Determine the (X, Y) coordinate at the center of the cell enclosing the given text.  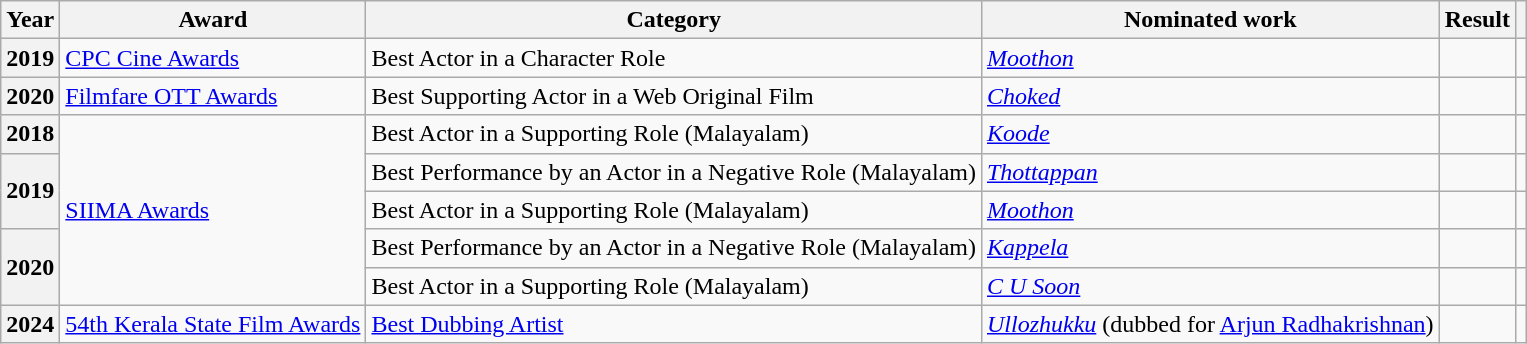
Best Actor in a Character Role (674, 58)
Ullozhukku (dubbed for Arjun Radhakrishnan) (1210, 324)
Best Supporting Actor in a Web Original Film (674, 96)
2018 (30, 134)
Thottappan (1210, 172)
Koode (1210, 134)
Result (1477, 20)
C U Soon (1210, 286)
54th Kerala State Film Awards (213, 324)
Category (674, 20)
Choked (1210, 96)
Kappela (1210, 248)
CPC Cine Awards (213, 58)
Year (30, 20)
Award (213, 20)
2024 (30, 324)
SIIMA Awards (213, 210)
Filmfare OTT Awards (213, 96)
Nominated work (1210, 20)
Best Dubbing Artist (674, 324)
